From the cell containing the given text, extract its center point as (X, Y) coordinate. 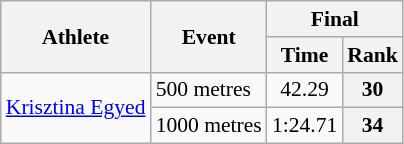
Time (304, 55)
30 (372, 90)
Rank (372, 55)
42.29 (304, 90)
1:24.71 (304, 126)
500 metres (209, 90)
Final (335, 19)
Athlete (76, 36)
Krisztina Egyed (76, 108)
1000 metres (209, 126)
34 (372, 126)
Event (209, 36)
